Scan for the cell matching the given text and deliver its (x, y) coordinate at center. 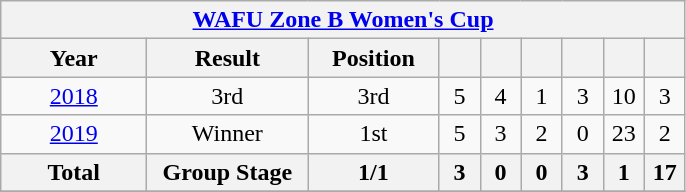
1st (374, 134)
23 (624, 134)
10 (624, 96)
2019 (74, 134)
17 (664, 172)
Total (74, 172)
2018 (74, 96)
Year (74, 58)
4 (500, 96)
Result (228, 58)
Group Stage (228, 172)
Position (374, 58)
Winner (228, 134)
1/1 (374, 172)
WAFU Zone B Women's Cup (344, 20)
